Provide the (X, Y) coordinate of the cell's center where the given text is located.  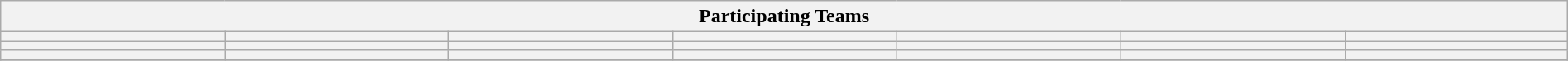
Participating Teams (784, 16)
